Output the (x, y) coordinate of the center of the cell containing the given text.  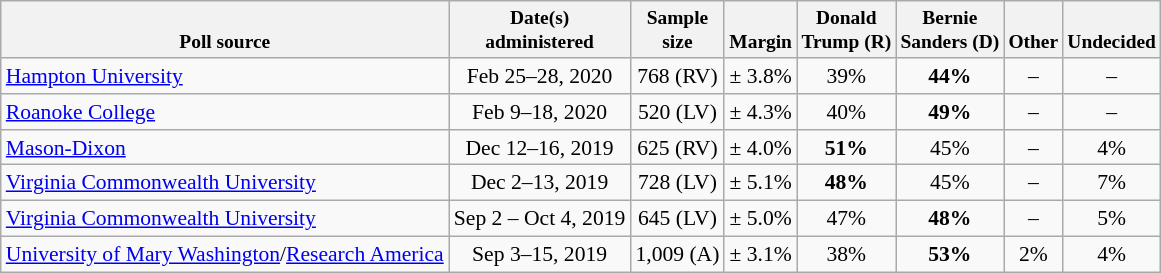
± 5.0% (760, 219)
± 4.3% (760, 112)
University of Mary Washington/Research America (225, 254)
Roanoke College (225, 112)
Sep 3–15, 2019 (540, 254)
44% (950, 76)
53% (950, 254)
Feb 25–28, 2020 (540, 76)
Hampton University (225, 76)
728 (LV) (677, 183)
± 3.8% (760, 76)
DonaldTrump (R) (846, 30)
7% (1112, 183)
1,009 (A) (677, 254)
47% (846, 219)
49% (950, 112)
Sep 2 – Oct 4, 2019 (540, 219)
645 (LV) (677, 219)
40% (846, 112)
Date(s)administered (540, 30)
51% (846, 148)
Other (1034, 30)
± 3.1% (760, 254)
39% (846, 76)
Undecided (1112, 30)
± 5.1% (760, 183)
Mason-Dixon (225, 148)
38% (846, 254)
± 4.0% (760, 148)
Dec 2–13, 2019 (540, 183)
Samplesize (677, 30)
2% (1034, 254)
Dec 12–16, 2019 (540, 148)
Margin (760, 30)
520 (LV) (677, 112)
BernieSanders (D) (950, 30)
5% (1112, 219)
Poll source (225, 30)
Feb 9–18, 2020 (540, 112)
625 (RV) (677, 148)
768 (RV) (677, 76)
